Find where the given text appears and provide that cell's center as [x, y] coordinate. 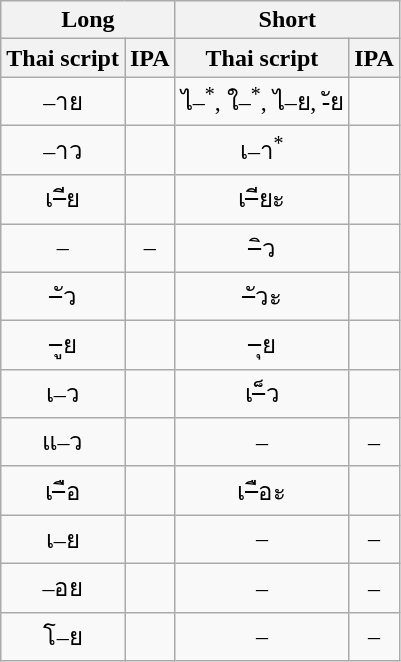
–ุย [262, 346]
Long [88, 20]
เ–า* [262, 150]
–าว [63, 150]
เ–็ว [262, 394]
ไ–*, ใ–*, ไ–ย, -ัย [262, 102]
เ–ว [63, 394]
เ–ีย [63, 200]
–ัว [63, 296]
เ–ียะ [262, 200]
โ–ย [63, 636]
–ัวะ [262, 296]
เ–ือ [63, 490]
Short [287, 20]
เ–ย [63, 540]
–าย [63, 102]
–ิว [262, 248]
–อย [63, 588]
–ูย [63, 346]
แ–ว [63, 442]
เ–ือะ [262, 490]
